Provide the [X, Y] coordinate of the cell's center where the given text is located.  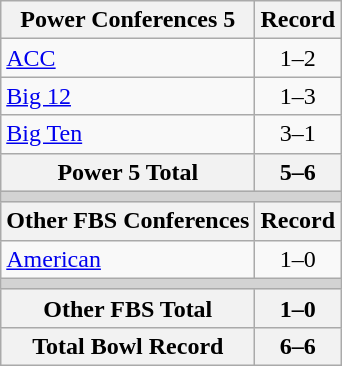
Other FBS Conferences [128, 221]
3–1 [298, 134]
Big Ten [128, 134]
6–6 [298, 346]
ACC [128, 58]
1–3 [298, 96]
5–6 [298, 172]
Power Conferences 5 [128, 20]
American [128, 259]
Total Bowl Record [128, 346]
Power 5 Total [128, 172]
Big 12 [128, 96]
1–2 [298, 58]
Other FBS Total [128, 308]
